For the text-containing cell, return its midpoint in (X, Y) coordinate format. 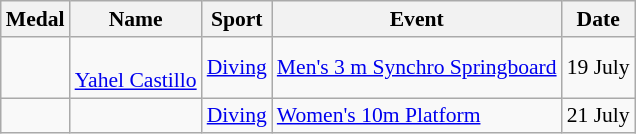
Yahel Castillo (136, 68)
Sport (237, 19)
Women's 10m Platform (417, 116)
21 July (598, 116)
Medal (36, 19)
Event (417, 19)
Date (598, 19)
Men's 3 m Synchro Springboard (417, 68)
19 July (598, 68)
Name (136, 19)
